Extract the [x, y] coordinate from the center of the cell holding the provided text.  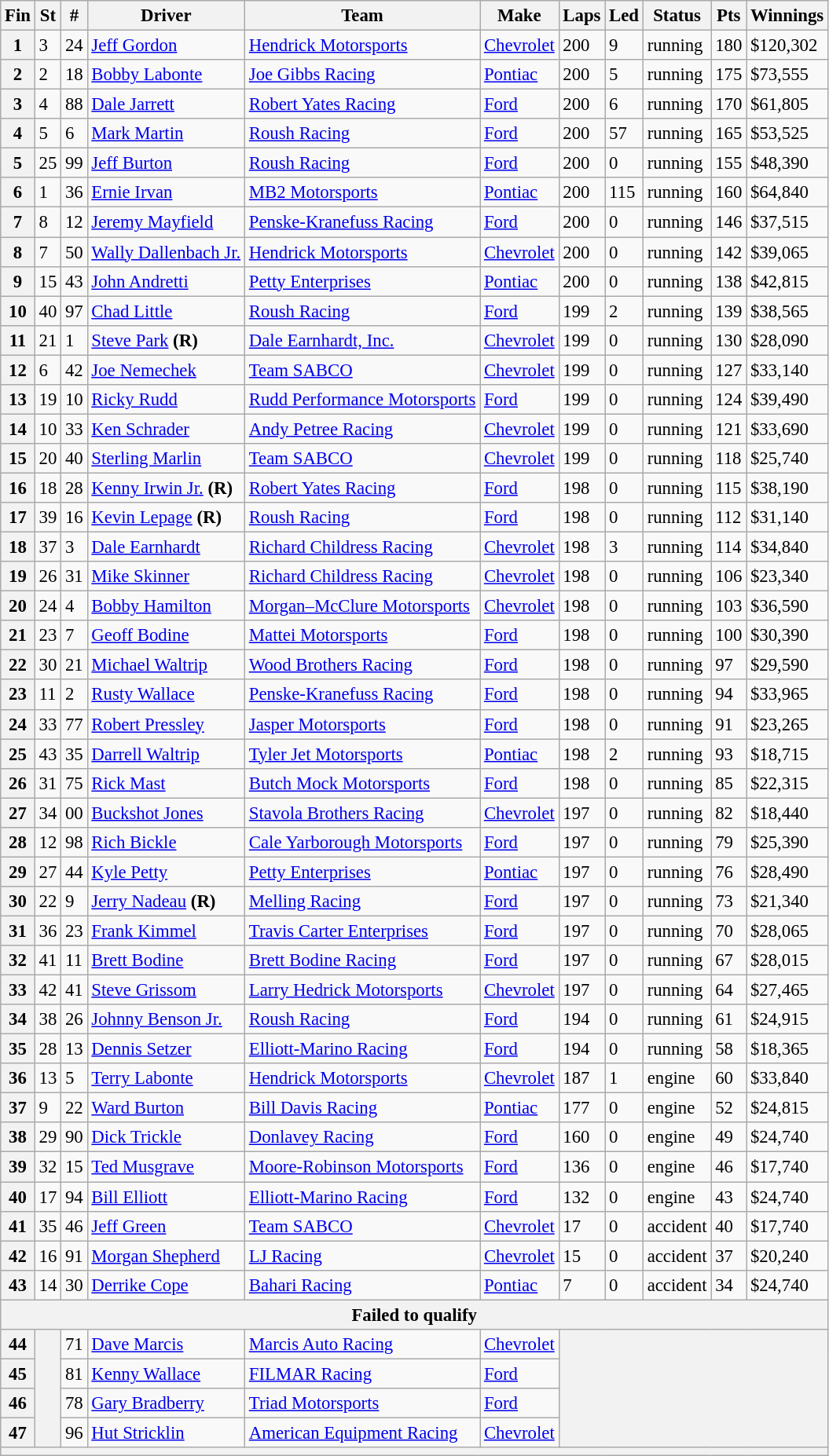
88 [74, 104]
124 [729, 400]
127 [729, 370]
Wally Dallenbach Jr. [166, 252]
93 [729, 754]
139 [729, 311]
$30,390 [787, 635]
Larry Hedrick Motorsports [361, 990]
$21,340 [787, 902]
$42,815 [787, 281]
50 [74, 252]
Mattei Motorsports [361, 635]
146 [729, 222]
$61,805 [787, 104]
Brett Bodine [166, 960]
112 [729, 518]
$25,390 [787, 843]
# [74, 16]
$64,840 [787, 192]
$39,065 [787, 252]
Mark Martin [166, 134]
Hut Stricklin [166, 1432]
Tyler Jet Motorsports [361, 754]
100 [729, 635]
Donlavey Racing [361, 1138]
$24,815 [787, 1108]
LJ Racing [361, 1256]
Kyle Petty [166, 872]
187 [581, 1078]
Driver [166, 16]
Steve Park (R) [166, 340]
Brett Bodine Racing [361, 960]
$39,490 [787, 400]
$31,140 [787, 518]
Dale Jarrett [166, 104]
Derrike Cope [166, 1285]
Travis Carter Enterprises [361, 931]
Kevin Lepage (R) [166, 518]
Steve Grissom [166, 990]
Ward Burton [166, 1108]
138 [729, 281]
Led [624, 16]
Bill Elliott [166, 1197]
Bobby Labonte [166, 75]
$33,140 [787, 370]
79 [729, 843]
103 [729, 606]
Moore-Robinson Motorsports [361, 1167]
$34,840 [787, 547]
$24,915 [787, 1019]
Pts [729, 16]
81 [74, 1374]
Dave Marcis [166, 1344]
Marcis Auto Racing [361, 1344]
106 [729, 576]
Frank Kimmel [166, 931]
$28,015 [787, 960]
98 [74, 843]
Darrell Waltrip [166, 754]
165 [729, 134]
Geoff Bodine [166, 635]
$73,555 [787, 75]
Bobby Hamilton [166, 606]
99 [74, 163]
47 [18, 1432]
45 [18, 1374]
Gary Bradberry [166, 1403]
Sterling Marlin [166, 459]
Butch Mock Motorsports [361, 783]
$36,590 [787, 606]
St [47, 16]
$20,240 [787, 1256]
$37,515 [787, 222]
Joe Nemechek [166, 370]
MB2 Motorsports [361, 192]
Triad Motorsports [361, 1403]
Jeremy Mayfield [166, 222]
57 [624, 134]
78 [74, 1403]
$120,302 [787, 46]
85 [729, 783]
Dick Trickle [166, 1138]
Failed to qualify [415, 1315]
60 [729, 1078]
$29,590 [787, 665]
Fin [18, 16]
175 [729, 75]
177 [581, 1108]
Wood Brothers Racing [361, 665]
Dennis Setzer [166, 1049]
Andy Petree Racing [361, 429]
Ken Schrader [166, 429]
180 [729, 46]
$38,565 [787, 311]
170 [729, 104]
Jerry Nadeau (R) [166, 902]
121 [729, 429]
75 [74, 783]
Michael Waltrip [166, 665]
Dale Earnhardt, Inc. [361, 340]
Winnings [787, 16]
FILMAR Racing [361, 1374]
Buckshot Jones [166, 813]
61 [729, 1019]
49 [729, 1138]
John Andretti [166, 281]
Rudd Performance Motorsports [361, 400]
Ernie Irvan [166, 192]
Status [677, 16]
Rich Bickle [166, 843]
$25,740 [787, 459]
Morgan Shepherd [166, 1256]
Johnny Benson Jr. [166, 1019]
Jeff Gordon [166, 46]
Ted Musgrave [166, 1167]
Chad Little [166, 311]
Jeff Burton [166, 163]
$27,465 [787, 990]
64 [729, 990]
$53,525 [787, 134]
Joe Gibbs Racing [361, 75]
Stavola Brothers Racing [361, 813]
Make [519, 16]
Mike Skinner [166, 576]
$38,190 [787, 488]
Bahari Racing [361, 1285]
77 [74, 724]
142 [729, 252]
114 [729, 547]
Laps [581, 16]
70 [729, 931]
$28,490 [787, 872]
118 [729, 459]
Rick Mast [166, 783]
Rusty Wallace [166, 695]
Cale Yarborough Motorsports [361, 843]
$18,715 [787, 754]
$18,365 [787, 1049]
58 [729, 1049]
Kenny Wallace [166, 1374]
Dale Earnhardt [166, 547]
$33,840 [787, 1078]
71 [74, 1344]
Morgan–McClure Motorsports [361, 606]
136 [581, 1167]
73 [729, 902]
$23,340 [787, 576]
132 [581, 1197]
$28,090 [787, 340]
52 [729, 1108]
$33,965 [787, 695]
130 [729, 340]
$23,265 [787, 724]
155 [729, 163]
$18,440 [787, 813]
90 [74, 1138]
American Equipment Racing [361, 1432]
Team [361, 16]
00 [74, 813]
67 [729, 960]
76 [729, 872]
$28,065 [787, 931]
Melling Racing [361, 902]
$48,390 [787, 163]
Robert Pressley [166, 724]
Jeff Green [166, 1226]
$33,690 [787, 429]
Jasper Motorsports [361, 724]
Ricky Rudd [166, 400]
$22,315 [787, 783]
82 [729, 813]
96 [74, 1432]
Kenny Irwin Jr. (R) [166, 488]
Bill Davis Racing [361, 1108]
Terry Labonte [166, 1078]
